Scan for the cell matching the given text and deliver its [x, y] coordinate at center. 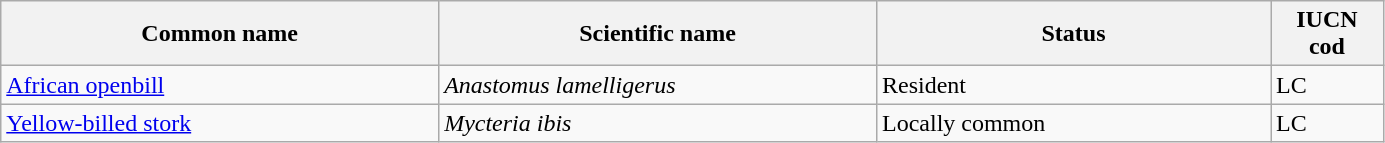
Anastomus lamelligerus [658, 85]
Status [1073, 34]
Mycteria ibis [658, 123]
African openbill [220, 85]
Common name [220, 34]
Locally common [1073, 123]
Resident [1073, 85]
Scientific name [658, 34]
Yellow-billed stork [220, 123]
IUCN cod [1328, 34]
